Detect which cell encompasses the target text, then output its (X, Y) center coordinate. 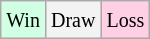
Draw (72, 20)
Win (24, 20)
Loss (126, 20)
